Output the [x, y] coordinate of the center of the cell containing the given text.  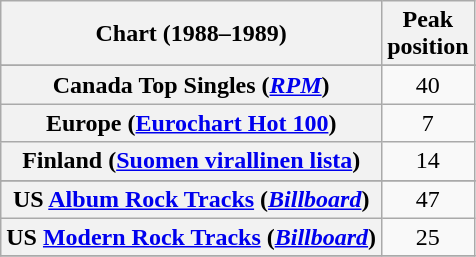
Finland (Suomen virallinen lista) [192, 161]
Canada Top Singles (RPM) [192, 85]
14 [428, 161]
47 [428, 199]
Peakposition [428, 34]
40 [428, 85]
Chart (1988–1989) [192, 34]
7 [428, 123]
US Modern Rock Tracks (Billboard) [192, 237]
Europe (Eurochart Hot 100) [192, 123]
US Album Rock Tracks (Billboard) [192, 199]
25 [428, 237]
